Output the (X, Y) coordinate of the center of the cell containing the given text.  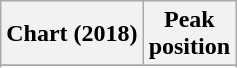
Peakposition (189, 34)
Chart (2018) (72, 34)
